From the cell containing the given text, extract its center point as [X, Y] coordinate. 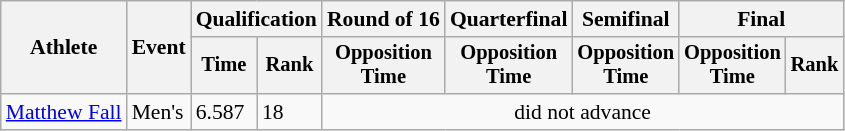
6.587 [224, 112]
Qualification [256, 19]
Matthew Fall [64, 112]
Athlete [64, 48]
Final [761, 19]
Semifinal [626, 19]
Event [159, 48]
did not advance [582, 112]
Time [224, 66]
Round of 16 [384, 19]
18 [290, 112]
Men's [159, 112]
Quarterfinal [509, 19]
